Output the [x, y] coordinate of the center of the cell containing the given text.  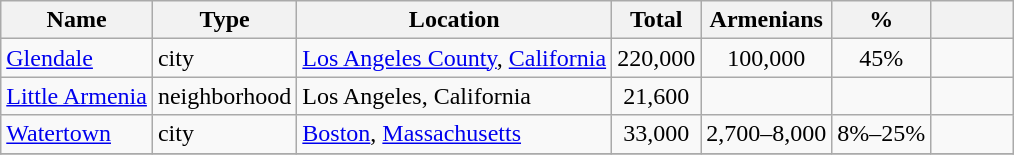
Name [77, 20]
21,600 [656, 96]
Armenians [766, 20]
33,000 [656, 134]
Location [454, 20]
Boston, Massachusetts [454, 134]
Watertown [77, 134]
Los Angeles County, California [454, 58]
Los Angeles, California [454, 96]
220,000 [656, 58]
Type [224, 20]
Little Armenia [77, 96]
Glendale [77, 58]
2,700–8,000 [766, 134]
8%–25% [882, 134]
45% [882, 58]
100,000 [766, 58]
neighborhood [224, 96]
% [882, 20]
Total [656, 20]
